From the cell containing the given text, extract its center point as (X, Y) coordinate. 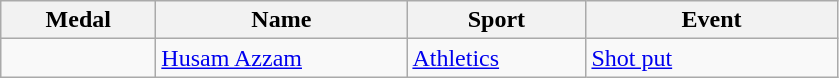
Medal (78, 20)
Event (712, 20)
Shot put (712, 58)
Husam Azzam (282, 58)
Athletics (496, 58)
Name (282, 20)
Sport (496, 20)
